Provide the [x, y] coordinate of the cell's center where the given text is located.  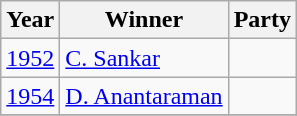
Winner [144, 20]
Party [262, 20]
1954 [30, 96]
C. Sankar [144, 58]
D. Anantaraman [144, 96]
1952 [30, 58]
Year [30, 20]
